Pinpoint the cell where the given text exists, returning its [x, y] midpoint coordinate. 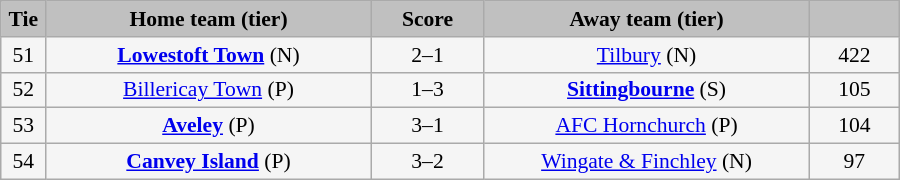
Aveley (P) [209, 126]
Tilbury (N) [647, 55]
54 [24, 162]
Sittingbourne (S) [647, 90]
Wingate & Finchley (N) [647, 162]
Lowestoft Town (N) [209, 55]
2–1 [427, 55]
Tie [24, 19]
Home team (tier) [209, 19]
52 [24, 90]
105 [854, 90]
53 [24, 126]
3–2 [427, 162]
Billericay Town (P) [209, 90]
97 [854, 162]
51 [24, 55]
Score [427, 19]
422 [854, 55]
104 [854, 126]
Canvey Island (P) [209, 162]
Away team (tier) [647, 19]
AFC Hornchurch (P) [647, 126]
3–1 [427, 126]
1–3 [427, 90]
